Capture the cell that displays the provided text and extract its [X, Y] central coordinate. 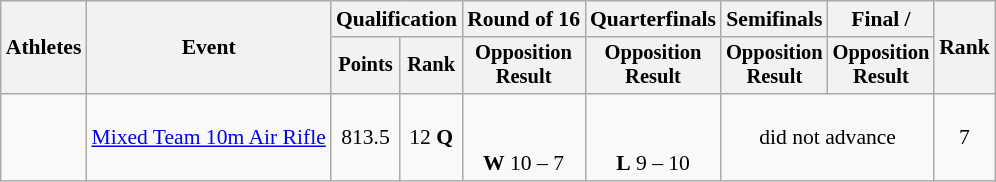
did not advance [828, 138]
813.5 [366, 138]
Event [208, 48]
Quarterfinals [653, 19]
Mixed Team 10m Air Rifle [208, 138]
Round of 16 [524, 19]
Athletes [44, 48]
Semifinals [774, 19]
Points [366, 66]
Final / [882, 19]
12 Q [431, 138]
7 [964, 138]
Qualification [396, 19]
W 10 – 7 [524, 138]
L 9 – 10 [653, 138]
